Detect which cell encompasses the target text, then output its (X, Y) center coordinate. 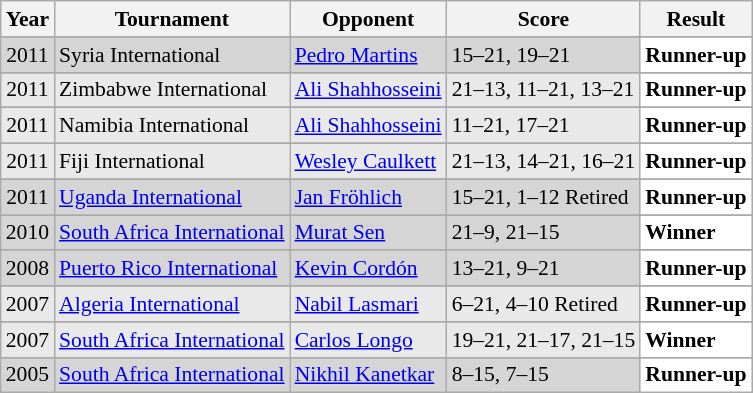
8–15, 7–15 (544, 375)
Wesley Caulkett (368, 162)
Puerto Rico International (172, 269)
Pedro Martins (368, 55)
Murat Sen (368, 233)
Nabil Lasmari (368, 304)
Uganda International (172, 197)
21–13, 11–21, 13–21 (544, 90)
13–21, 9–21 (544, 269)
Nikhil Kanetkar (368, 375)
Year (28, 19)
Tournament (172, 19)
21–13, 14–21, 16–21 (544, 162)
Syria International (172, 55)
15–21, 1–12 Retired (544, 197)
Jan Fröhlich (368, 197)
2005 (28, 375)
11–21, 17–21 (544, 126)
Namibia International (172, 126)
Score (544, 19)
19–21, 21–17, 21–15 (544, 340)
2010 (28, 233)
6–21, 4–10 Retired (544, 304)
Carlos Longo (368, 340)
Opponent (368, 19)
21–9, 21–15 (544, 233)
Result (696, 19)
Zimbabwe International (172, 90)
2008 (28, 269)
Fiji International (172, 162)
15–21, 19–21 (544, 55)
Kevin Cordón (368, 269)
Algeria International (172, 304)
